Capture the cell that displays the provided text and extract its [x, y] central coordinate. 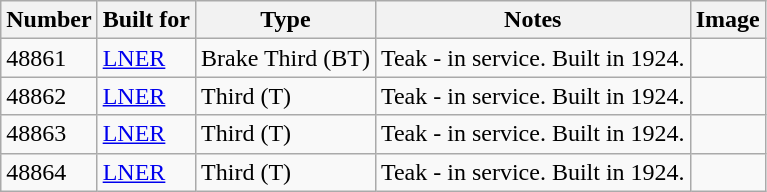
48863 [49, 134]
48862 [49, 96]
48861 [49, 58]
Number [49, 20]
Notes [532, 20]
Built for [146, 20]
Image [728, 20]
48864 [49, 172]
Type [286, 20]
Brake Third (BT) [286, 58]
